Determine the (X, Y) coordinate at the center of the cell enclosing the given text.  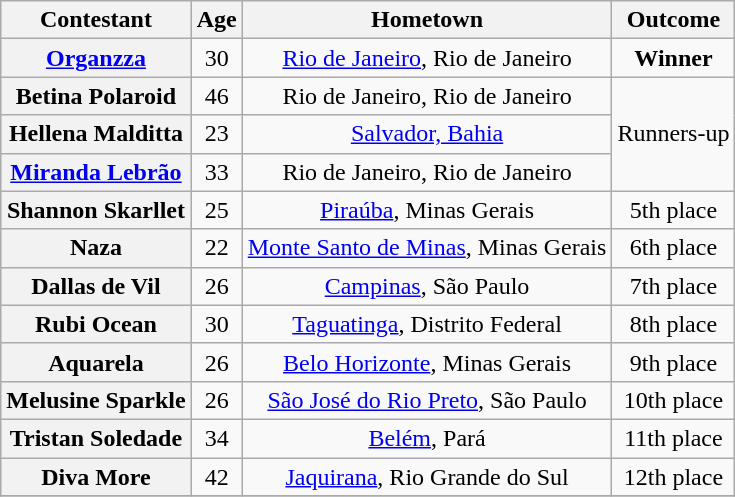
Runners-up (674, 134)
9th place (674, 362)
34 (216, 438)
42 (216, 477)
Betina Polaroid (96, 96)
46 (216, 96)
23 (216, 134)
Shannon Skarllet (96, 210)
Taguatinga, Distrito Federal (427, 324)
Melusine Sparkle (96, 400)
Rubi Ocean (96, 324)
Age (216, 20)
33 (216, 172)
25 (216, 210)
Aquarela (96, 362)
Dallas de Vil (96, 286)
Naza (96, 248)
Salvador, Bahia (427, 134)
Hellena Malditta (96, 134)
Belém, Pará (427, 438)
Outcome (674, 20)
Jaquirana, Rio Grande do Sul (427, 477)
11th place (674, 438)
Diva More (96, 477)
10th place (674, 400)
12th place (674, 477)
Miranda Lebrão (96, 172)
22 (216, 248)
6th place (674, 248)
Tristan Soledade (96, 438)
São José do Rio Preto, São Paulo (427, 400)
7th place (674, 286)
Monte Santo de Minas, Minas Gerais (427, 248)
5th place (674, 210)
Campinas, São Paulo (427, 286)
Winner (674, 58)
8th place (674, 324)
Contestant (96, 20)
Organzza (96, 58)
Piraúba, Minas Gerais (427, 210)
Hometown (427, 20)
Belo Horizonte, Minas Gerais (427, 362)
